Identify which cell holds the provided text, then report its (x, y) central coordinate. 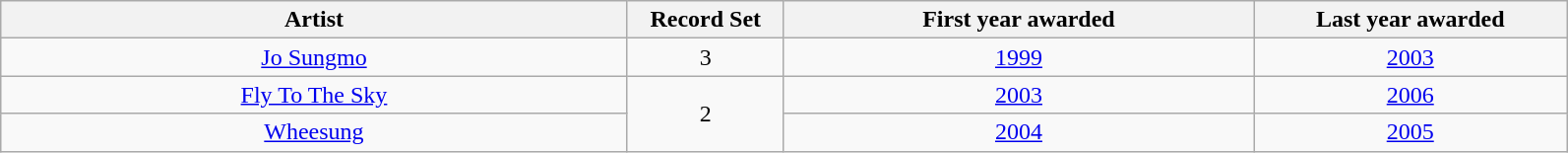
2006 (1411, 95)
3 (705, 57)
Last year awarded (1411, 20)
1999 (1018, 57)
2 (705, 114)
Jo Sungmo (314, 57)
Fly To The Sky (314, 95)
Artist (314, 20)
2005 (1411, 132)
Wheesung (314, 132)
2004 (1018, 132)
First year awarded (1018, 20)
Record Set (705, 20)
